Return [X, Y] of the center of cell containing provided text 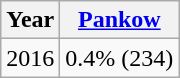
0.4% (234) [120, 58]
Pankow [120, 20]
2016 [30, 58]
Year [30, 20]
